Return [X, Y] of the center of cell containing provided text 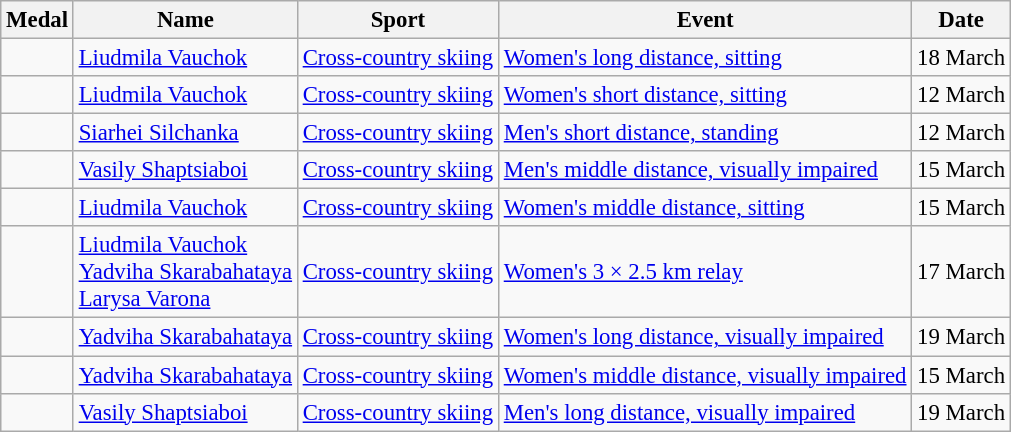
Medal [38, 20]
18 March [962, 58]
Women's middle distance, visually impaired [704, 375]
Women's long distance, sitting [704, 58]
17 March [962, 272]
Liudmila VauchokYadviha SkarabahatayaLarysa Varona [185, 272]
Name [185, 20]
Men's long distance, visually impaired [704, 412]
Sport [398, 20]
Women's 3 × 2.5 km relay [704, 272]
Men's short distance, standing [704, 133]
Women's short distance, sitting [704, 95]
Men's middle distance, visually impaired [704, 170]
Event [704, 20]
Women's long distance, visually impaired [704, 337]
Women's middle distance, sitting [704, 208]
Siarhei Silchanka [185, 133]
Date [962, 20]
